Return (X, Y) of the center of cell containing provided text 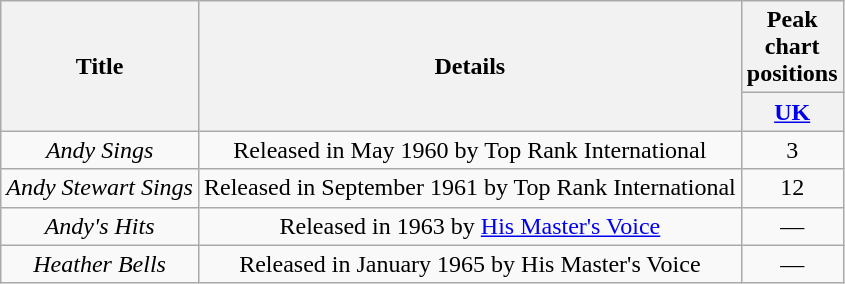
Andy Stewart Sings (100, 188)
Andy's Hits (100, 226)
Heather Bells (100, 264)
UK (792, 112)
Title (100, 66)
Details (470, 66)
Peak chart positions (792, 47)
Released in May 1960 by Top Rank International (470, 150)
12 (792, 188)
Andy Sings (100, 150)
Released in 1963 by His Master's Voice (470, 226)
3 (792, 150)
Released in January 1965 by His Master's Voice (470, 264)
Released in September 1961 by Top Rank International (470, 188)
